Provide the (X, Y) coordinate of the cell's center where the given text is located.  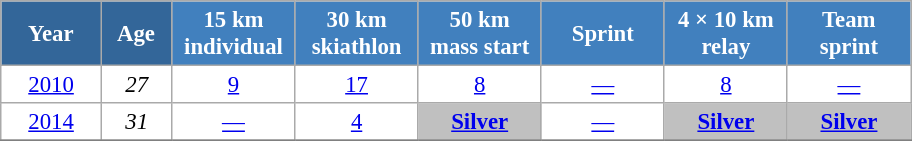
31 (136, 122)
Team sprint (848, 34)
27 (136, 85)
4 × 10 km relay (726, 34)
50 km mass start (480, 34)
4 (356, 122)
17 (356, 85)
9 (234, 85)
30 km skiathlon (356, 34)
2014 (52, 122)
Age (136, 34)
Year (52, 34)
2010 (52, 85)
Sprint (602, 34)
15 km individual (234, 34)
